Provide the [X, Y] coordinate of the cell's center where the given text is located.  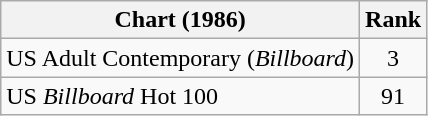
Chart (1986) [180, 20]
US Adult Contemporary (Billboard) [180, 58]
Rank [394, 20]
US Billboard Hot 100 [180, 96]
91 [394, 96]
3 [394, 58]
